Output the [X, Y] coordinate of the center of the cell containing the given text.  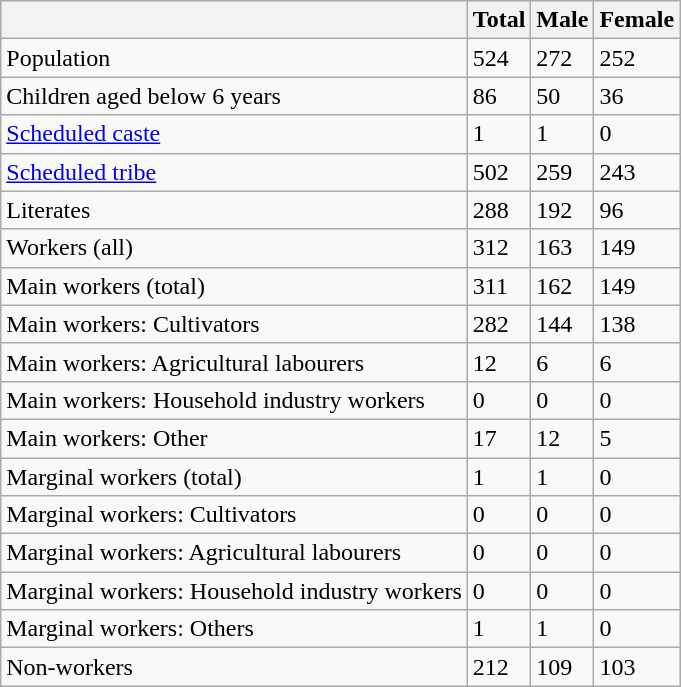
Marginal workers: Agricultural labourers [234, 553]
Marginal workers: Others [234, 629]
Scheduled tribe [234, 172]
Marginal workers: Household industry workers [234, 591]
Scheduled caste [234, 134]
17 [499, 438]
Children aged below 6 years [234, 96]
502 [499, 172]
259 [562, 172]
50 [562, 96]
Marginal workers (total) [234, 477]
Main workers: Cultivators [234, 324]
86 [499, 96]
524 [499, 58]
Literates [234, 210]
312 [499, 248]
Total [499, 20]
Main workers (total) [234, 286]
Main workers: Agricultural labourers [234, 362]
192 [562, 210]
311 [499, 286]
288 [499, 210]
109 [562, 667]
36 [637, 96]
Population [234, 58]
Main workers: Other [234, 438]
144 [562, 324]
162 [562, 286]
Male [562, 20]
Female [637, 20]
Non-workers [234, 667]
Marginal workers: Cultivators [234, 515]
243 [637, 172]
138 [637, 324]
282 [499, 324]
103 [637, 667]
Main workers: Household industry workers [234, 400]
212 [499, 667]
5 [637, 438]
Workers (all) [234, 248]
252 [637, 58]
96 [637, 210]
163 [562, 248]
272 [562, 58]
